Identify which cell holds the provided text, then report its (X, Y) central coordinate. 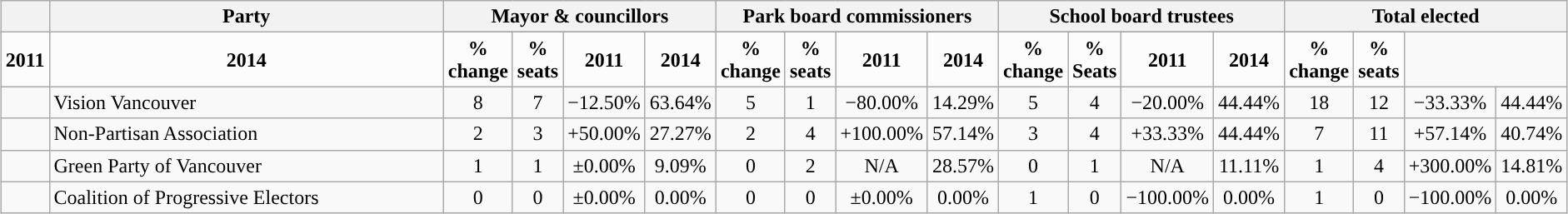
14.29% (963, 102)
−80.00% (881, 102)
School board trustees (1141, 17)
40.74% (1531, 134)
−20.00% (1168, 102)
14.81% (1531, 166)
Green Party of Vancouver (247, 166)
12 (1379, 102)
+50.00% (605, 134)
% Seats (1095, 60)
+300.00% (1450, 166)
+33.33% (1168, 134)
27.27% (680, 134)
Park board commissioners (856, 17)
18 (1320, 102)
Mayor & councillors (580, 17)
+57.14% (1450, 134)
8 (478, 102)
9.09% (680, 166)
Total elected (1426, 17)
Coalition of Progressive Electors (247, 197)
Vision Vancouver (247, 102)
11 (1379, 134)
28.57% (963, 166)
57.14% (963, 134)
+100.00% (881, 134)
Party (247, 17)
−12.50% (605, 102)
11.11% (1250, 166)
63.64% (680, 102)
Non-Partisan Association (247, 134)
−33.33% (1450, 102)
